Provide the (x, y) coordinate of the cell's center where the given text is located.  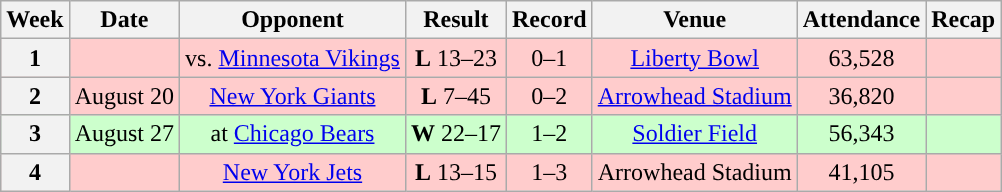
2 (35, 96)
Attendance (861, 20)
New York Jets (293, 172)
L 7–45 (456, 96)
1–2 (549, 134)
3 (35, 134)
63,528 (861, 58)
Date (124, 20)
0–2 (549, 96)
August 20 (124, 96)
Soldier Field (694, 134)
W 22–17 (456, 134)
Record (549, 20)
vs. Minnesota Vikings (293, 58)
36,820 (861, 96)
August 27 (124, 134)
Liberty Bowl (694, 58)
1–3 (549, 172)
56,343 (861, 134)
1 (35, 58)
Recap (964, 20)
Venue (694, 20)
New York Giants (293, 96)
Result (456, 20)
at Chicago Bears (293, 134)
Opponent (293, 20)
Week (35, 20)
41,105 (861, 172)
4 (35, 172)
0–1 (549, 58)
L 13–15 (456, 172)
L 13–23 (456, 58)
